Locate the cell with the specified text and output its [X, Y] center coordinate. 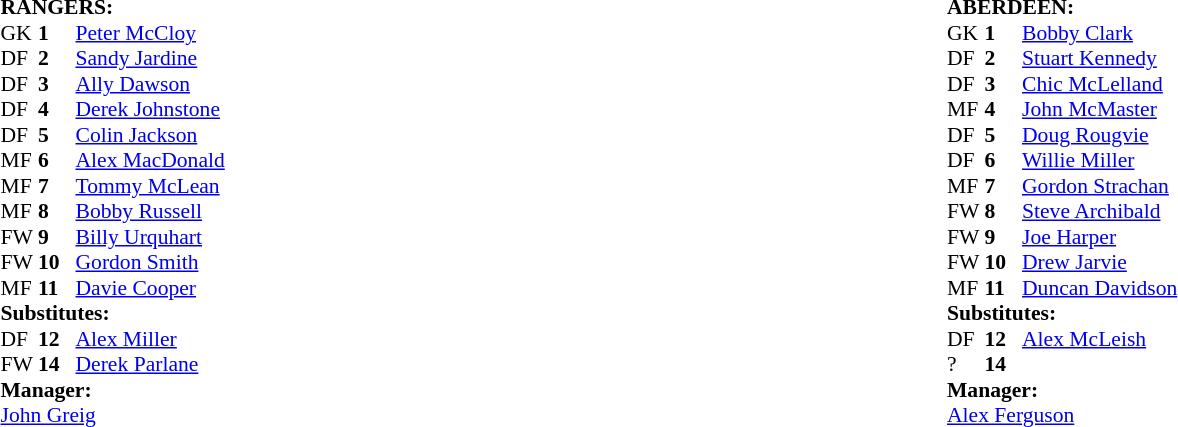
Steve Archibald [1100, 211]
Duncan Davidson [1100, 288]
Alex McLeish [1100, 339]
Bobby Clark [1100, 33]
Chic McLelland [1100, 84]
Bobby Russell [150, 211]
Ally Dawson [150, 84]
Joe Harper [1100, 237]
Gordon Strachan [1100, 186]
Peter McCloy [150, 33]
Gordon Smith [150, 263]
John McMaster [1100, 109]
Colin Jackson [150, 135]
? [966, 365]
Sandy Jardine [150, 59]
Alex MacDonald [150, 161]
Derek Johnstone [150, 109]
Billy Urquhart [150, 237]
Drew Jarvie [1100, 263]
Willie Miller [1100, 161]
Davie Cooper [150, 288]
Alex Miller [150, 339]
Tommy McLean [150, 186]
Stuart Kennedy [1100, 59]
Derek Parlane [150, 365]
Doug Rougvie [1100, 135]
